Find where the given text appears and provide that cell's center as [X, Y] coordinate. 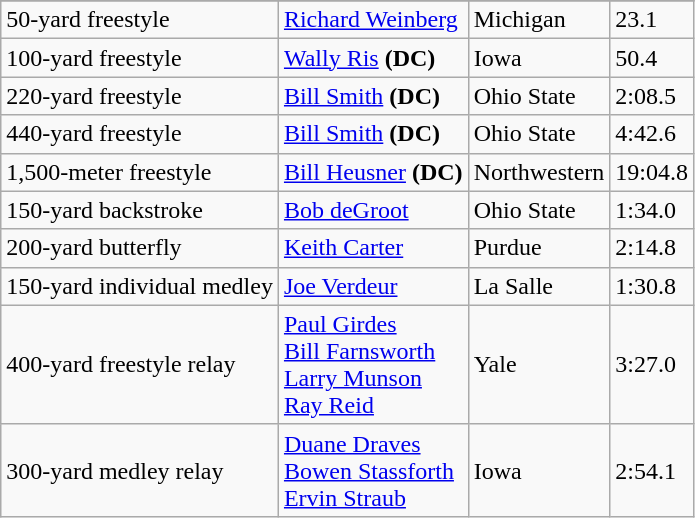
1:34.0 [652, 210]
200-yard butterfly [140, 248]
50-yard freestyle [140, 20]
La Salle [539, 286]
440-yard freestyle [140, 134]
Bob deGroot [373, 210]
3:27.0 [652, 364]
400-yard freestyle relay [140, 364]
Keith Carter [373, 248]
Paul GirdesBill FarnsworthLarry MunsonRay Reid [373, 364]
4:42.6 [652, 134]
Purdue [539, 248]
300-yard medley relay [140, 470]
2:14.8 [652, 248]
1:30.8 [652, 286]
1,500-meter freestyle [140, 172]
2:54.1 [652, 470]
50.4 [652, 58]
Richard Weinberg [373, 20]
100-yard freestyle [140, 58]
220-yard freestyle [140, 96]
Wally Ris (DC) [373, 58]
23.1 [652, 20]
Bill Heusner (DC) [373, 172]
Northwestern [539, 172]
2:08.5 [652, 96]
Joe Verdeur [373, 286]
19:04.8 [652, 172]
150-yard backstroke [140, 210]
Yale [539, 364]
150-yard individual medley [140, 286]
Duane DravesBowen StassforthErvin Straub [373, 470]
Michigan [539, 20]
